Return the [X, Y] coordinate for the center point of the cell that contains the specified text.  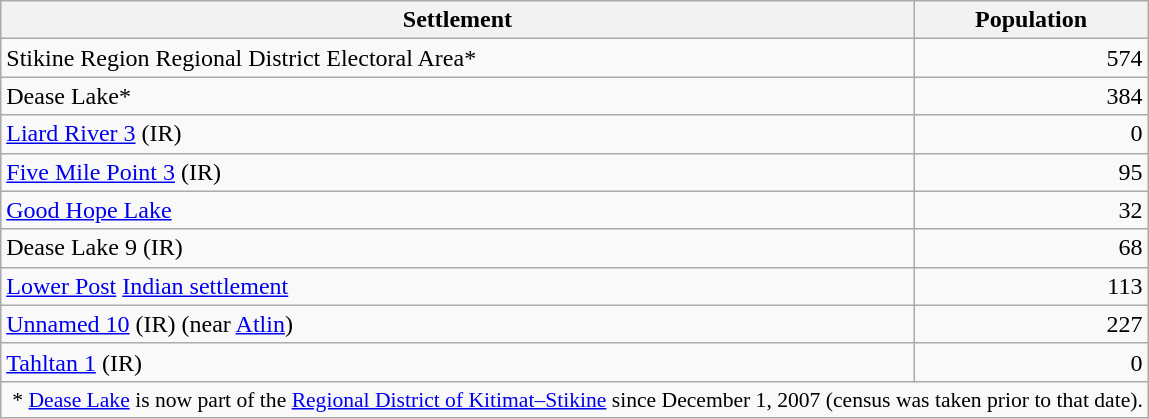
Stikine Region Regional District Electoral Area* [458, 58]
Unnamed 10 (IR) (near Atlin) [458, 324]
Lower Post Indian settlement [458, 286]
113 [1031, 286]
95 [1031, 172]
* Dease Lake is now part of the Regional District of Kitimat–Stikine since December 1, 2007 (census was taken prior to that date). [574, 399]
Population [1031, 20]
384 [1031, 96]
Settlement [458, 20]
227 [1031, 324]
Good Hope Lake [458, 210]
Dease Lake* [458, 96]
68 [1031, 248]
574 [1031, 58]
Tahltan 1 (IR) [458, 362]
Dease Lake 9 (IR) [458, 248]
Liard River 3 (IR) [458, 134]
Five Mile Point 3 (IR) [458, 172]
32 [1031, 210]
